Search for the cell housing the specified text and yield its (x, y) center coordinate. 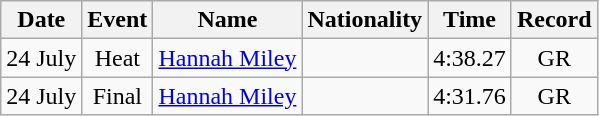
4:31.76 (470, 96)
Time (470, 20)
Heat (118, 58)
Name (228, 20)
Event (118, 20)
Final (118, 96)
Record (554, 20)
Nationality (365, 20)
Date (42, 20)
4:38.27 (470, 58)
